Return the [x, y] coordinate for the center point of the cell that contains the specified text.  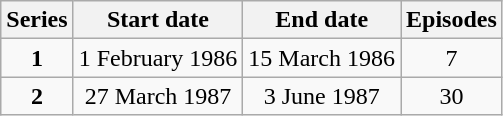
2 [37, 96]
Start date [158, 20]
End date [322, 20]
1 [37, 58]
30 [452, 96]
27 March 1987 [158, 96]
7 [452, 58]
3 June 1987 [322, 96]
Series [37, 20]
1 February 1986 [158, 58]
Episodes [452, 20]
15 March 1986 [322, 58]
